Return the [X, Y] coordinate for the center point of the cell that contains the specified text.  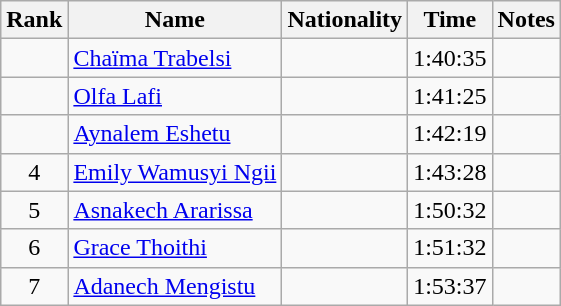
Grace Thoithi [175, 248]
1:50:32 [450, 210]
Chaïma Trabelsi [175, 58]
7 [34, 286]
1:41:25 [450, 96]
Emily Wamusyi Ngii [175, 172]
Nationality [345, 20]
Aynalem Eshetu [175, 134]
1:43:28 [450, 172]
Adanech Mengistu [175, 286]
Time [450, 20]
6 [34, 248]
Rank [34, 20]
1:42:19 [450, 134]
1:51:32 [450, 248]
4 [34, 172]
1:53:37 [450, 286]
5 [34, 210]
Notes [526, 20]
Olfa Lafi [175, 96]
1:40:35 [450, 58]
Asnakech Ararissa [175, 210]
Name [175, 20]
